Determine the (X, Y) coordinate at the center of the cell enclosing the given text.  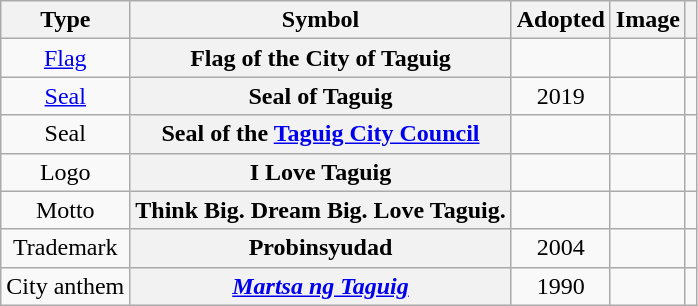
Think Big. Dream Big. Love Taguig. (320, 210)
Adopted (560, 20)
Trademark (66, 248)
I Love Taguig (320, 172)
Type (66, 20)
Logo (66, 172)
2004 (560, 248)
Flag of the City of Taguig (320, 58)
1990 (560, 286)
Seal of Taguig (320, 96)
Symbol (320, 20)
Probinsyudad (320, 248)
2019 (560, 96)
City anthem (66, 286)
Motto (66, 210)
Seal of the Taguig City Council (320, 134)
Flag (66, 58)
Image (648, 20)
Martsa ng Taguig (320, 286)
